From the cell containing the given text, extract its center point as [X, Y] coordinate. 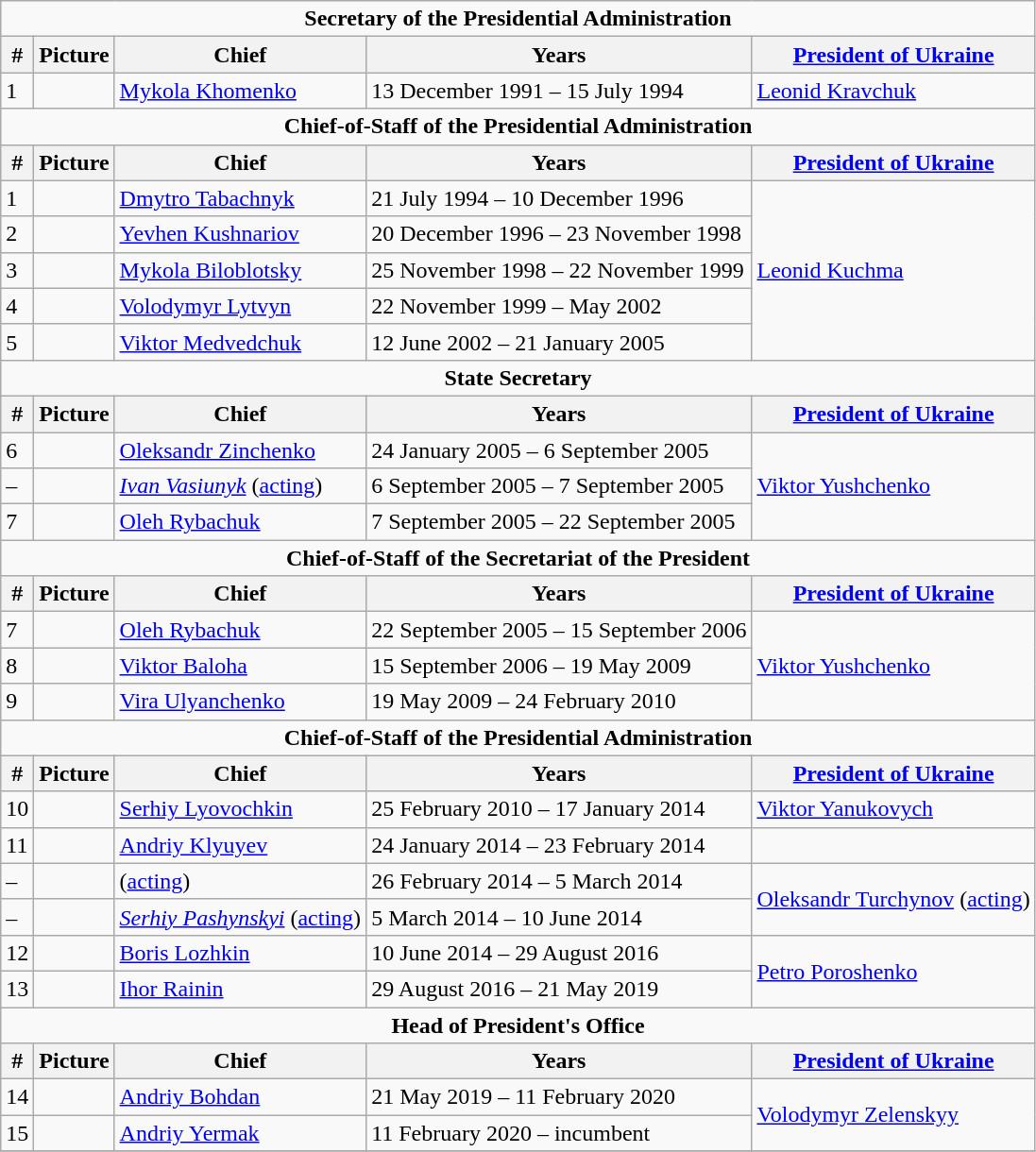
19 May 2009 – 24 February 2010 [559, 702]
Yevhen Kushnariov [240, 234]
State Secretary [518, 378]
25 November 1998 – 22 November 1999 [559, 270]
21 July 1994 – 10 December 1996 [559, 198]
25 February 2010 – 17 January 2014 [559, 809]
12 June 2002 – 21 January 2005 [559, 342]
Dmytro Tabachnyk [240, 198]
10 [17, 809]
Ivan Vasiunyk (acting) [240, 486]
Ihor Rainin [240, 989]
Andriy Bohdan [240, 1097]
Serhiy Pashynskyi (acting) [240, 917]
Andriy Klyuyev [240, 845]
2 [17, 234]
5 [17, 342]
Mykola Biloblotsky [240, 270]
29 August 2016 – 21 May 2019 [559, 989]
24 January 2005 – 6 September 2005 [559, 450]
Chief-of-Staff of the Secretariat of the President [518, 558]
Oleksandr Zinchenko [240, 450]
4 [17, 306]
6 September 2005 – 7 September 2005 [559, 486]
10 June 2014 – 29 August 2016 [559, 953]
12 [17, 953]
21 May 2019 – 11 February 2020 [559, 1097]
24 January 2014 – 23 February 2014 [559, 845]
26 February 2014 – 5 March 2014 [559, 881]
15 September 2006 – 19 May 2009 [559, 666]
Secretary of the Presidential Administration [518, 19]
Serhiy Lyovochkin [240, 809]
Viktor Yanukovych [893, 809]
15 [17, 1133]
Volodymyr Lytvyn [240, 306]
7 September 2005 – 22 September 2005 [559, 522]
22 November 1999 – May 2002 [559, 306]
Andriy Yermak [240, 1133]
11 [17, 845]
Vira Ulyanchenko [240, 702]
22 September 2005 – 15 September 2006 [559, 630]
20 December 1996 – 23 November 1998 [559, 234]
Leonid Kravchuk [893, 91]
5 March 2014 – 10 June 2014 [559, 917]
6 [17, 450]
14 [17, 1097]
Oleksandr Turchynov (acting) [893, 899]
11 February 2020 – incumbent [559, 1133]
13 December 1991 – 15 July 1994 [559, 91]
13 [17, 989]
(acting) [240, 881]
3 [17, 270]
Mykola Khomenko [240, 91]
Head of President's Office [518, 1025]
Viktor Medvedchuk [240, 342]
Volodymyr Zelenskyy [893, 1115]
Boris Lozhkin [240, 953]
Leonid Kuchma [893, 270]
Petro Poroshenko [893, 971]
8 [17, 666]
Viktor Baloha [240, 666]
9 [17, 702]
